Pinpoint the cell where the given text exists, returning its [x, y] midpoint coordinate. 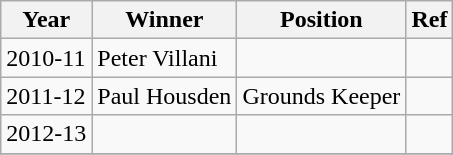
Winner [164, 20]
2010-11 [46, 58]
Ref [430, 20]
2012-13 [46, 134]
Position [322, 20]
Year [46, 20]
Paul Housden [164, 96]
2011-12 [46, 96]
Grounds Keeper [322, 96]
Peter Villani [164, 58]
